Return the [X, Y] coordinate for the center point of the cell that contains the specified text.  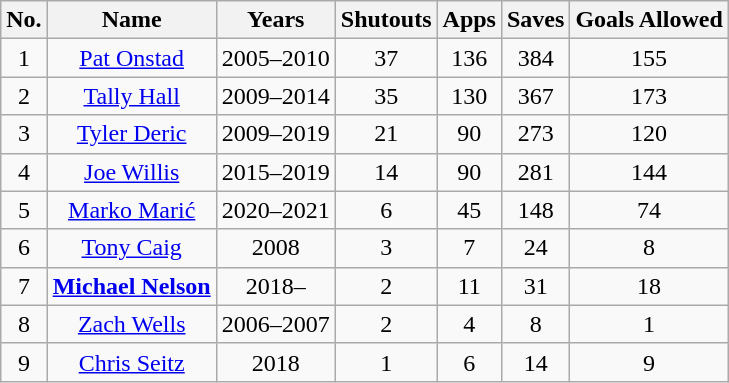
384 [535, 58]
Pat Onstad [132, 58]
Michael Nelson [132, 286]
Chris Seitz [132, 362]
2009–2019 [276, 134]
273 [535, 134]
120 [649, 134]
Tyler Deric [132, 134]
2020–2021 [276, 210]
Tony Caig [132, 248]
Joe Willis [132, 172]
31 [535, 286]
24 [535, 248]
37 [386, 58]
74 [649, 210]
Apps [469, 20]
136 [469, 58]
Shutouts [386, 20]
35 [386, 96]
2018– [276, 286]
21 [386, 134]
367 [535, 96]
Years [276, 20]
173 [649, 96]
2006–2007 [276, 324]
144 [649, 172]
5 [24, 210]
Goals Allowed [649, 20]
11 [469, 286]
45 [469, 210]
Tally Hall [132, 96]
Saves [535, 20]
2005–2010 [276, 58]
2009–2014 [276, 96]
18 [649, 286]
155 [649, 58]
281 [535, 172]
Zach Wells [132, 324]
Name [132, 20]
2008 [276, 248]
130 [469, 96]
Marko Marić [132, 210]
2018 [276, 362]
2015–2019 [276, 172]
No. [24, 20]
148 [535, 210]
